Scan for the cell matching the given text and deliver its (x, y) coordinate at center. 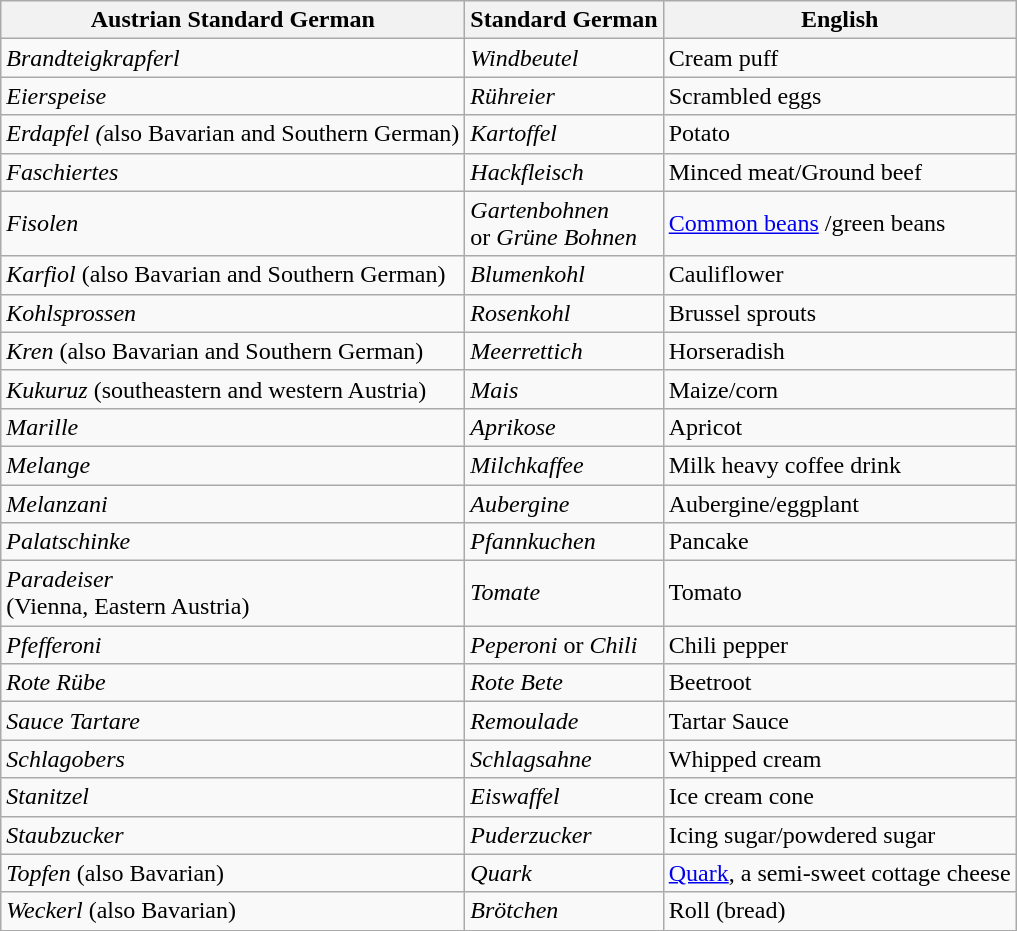
Milk heavy coffee drink (840, 465)
Tomate (564, 594)
Staubzucker (233, 835)
Fisolen (233, 224)
Gartenbohnen or Grüne Bohnen (564, 224)
Puderzucker (564, 835)
Whipped cream (840, 759)
Peperoni or Chili (564, 645)
Eierspeise (233, 96)
Kukuruz (southeastern and western Austria) (233, 389)
Rote Bete (564, 683)
Brötchen (564, 911)
Standard German (564, 20)
Meerrettich (564, 351)
Beetroot (840, 683)
Tartar Sauce (840, 721)
Stanitzel (233, 797)
Common beans /green beans (840, 224)
Pancake (840, 542)
Kohlsprossen (233, 313)
Icing sugar/powdered sugar (840, 835)
Marille (233, 427)
Scrambled eggs (840, 96)
Melanzani (233, 503)
Aubergine/eggplant (840, 503)
Eiswaffel (564, 797)
Brandteigkrapferl (233, 58)
Chili pepper (840, 645)
Topfen (also Bavarian) (233, 873)
Windbeutel (564, 58)
Aubergine (564, 503)
Cream puff (840, 58)
Quark (564, 873)
English (840, 20)
Rosenkohl (564, 313)
Karfiol (also Bavarian and Southern German) (233, 275)
Hackfleisch (564, 172)
Horseradish (840, 351)
Milchkaffee (564, 465)
Erdapfel (also Bavarian and Southern German) (233, 134)
Kren (also Bavarian and Southern German) (233, 351)
Mais (564, 389)
Tomato (840, 594)
Austrian Standard German (233, 20)
Brussel sprouts (840, 313)
Potato (840, 134)
Rote Rübe (233, 683)
Schlagsahne (564, 759)
Melange (233, 465)
Schlagobers (233, 759)
Remoulade (564, 721)
Ice cream cone (840, 797)
Kartoffel (564, 134)
Pfefferoni (233, 645)
Maize/corn (840, 389)
Palatschinke (233, 542)
Apricot (840, 427)
Rühreier (564, 96)
Blumenkohl (564, 275)
Quark, a semi-sweet cottage cheese (840, 873)
Paradeiser (Vienna, Eastern Austria) (233, 594)
Weckerl (also Bavarian) (233, 911)
Pfannkuchen (564, 542)
Sauce Tartare (233, 721)
Cauliflower (840, 275)
Roll (bread) (840, 911)
Minced meat/Ground beef (840, 172)
Aprikose (564, 427)
Faschiertes (233, 172)
